Determine the [X, Y] coordinate at the center of the cell enclosing the given text.  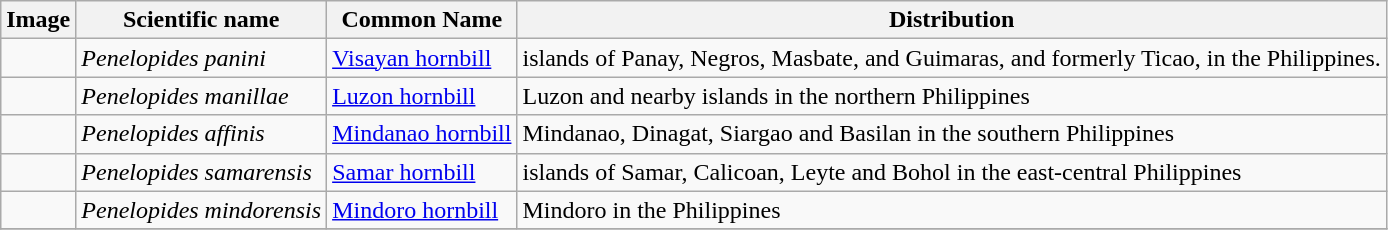
Distribution [952, 20]
Mindoro hornbill [422, 210]
Mindanao hornbill [422, 134]
Penelopides samarensis [202, 172]
Luzon hornbill [422, 96]
Luzon and nearby islands in the northern Philippines [952, 96]
Samar hornbill [422, 172]
Penelopides mindorensis [202, 210]
Common Name [422, 20]
Penelopides affinis [202, 134]
Scientific name [202, 20]
islands of Samar, Calicoan, Leyte and Bohol in the east-central Philippines [952, 172]
Mindanao, Dinagat, Siargao and Basilan in the southern Philippines [952, 134]
islands of Panay, Negros, Masbate, and Guimaras, and formerly Ticao, in the Philippines. [952, 58]
Visayan hornbill [422, 58]
Image [38, 20]
Penelopides manillae [202, 96]
Penelopides panini [202, 58]
Mindoro in the Philippines [952, 210]
